For the text-containing cell, return its midpoint in (X, Y) coordinate format. 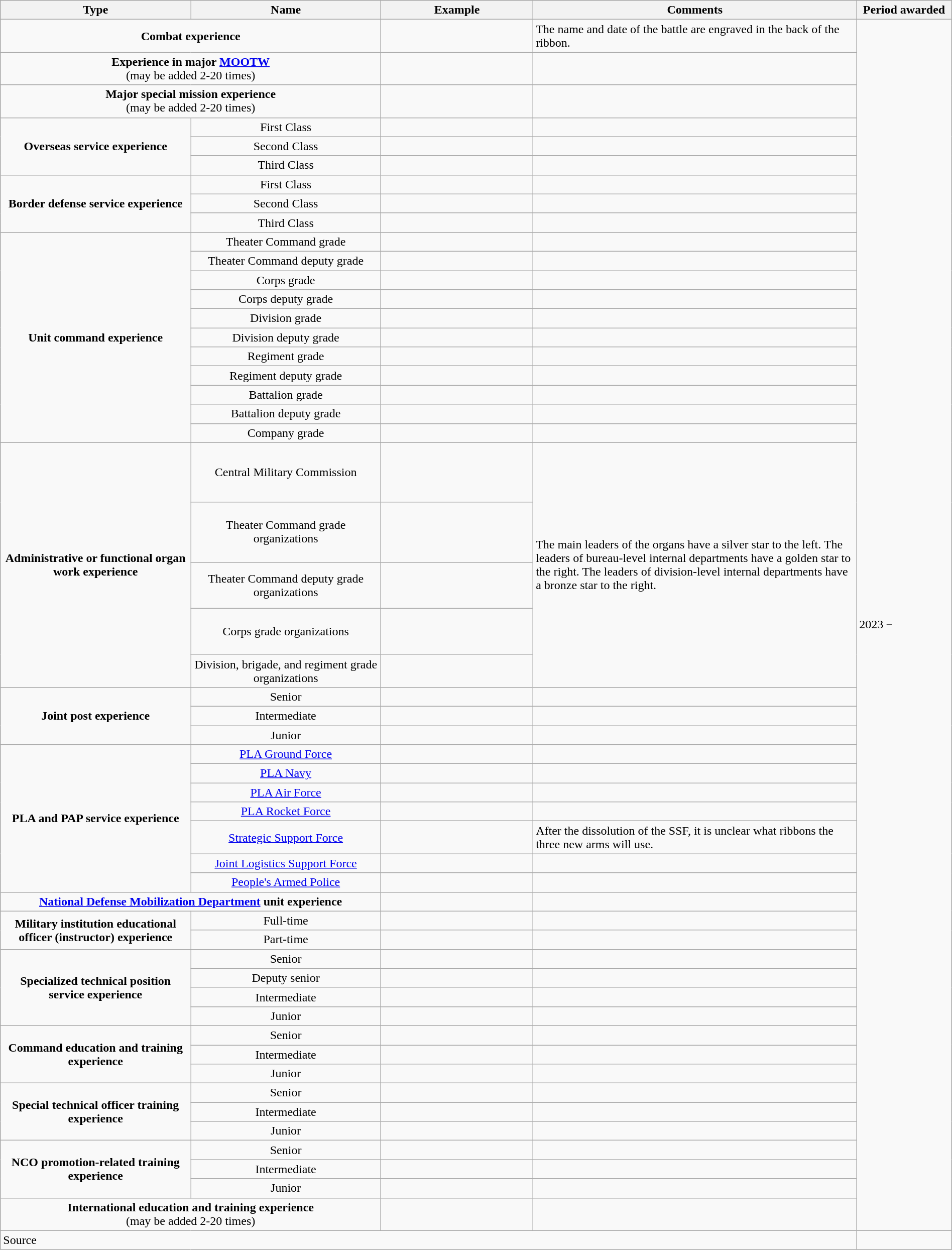
Full-time (286, 921)
Command education and training experience (95, 1054)
Corps grade organizations (286, 631)
PLA Navy (286, 773)
Company grade (286, 433)
People's Armed Police (286, 882)
Theater Command grade (286, 242)
Experience in major MOOTW(may be added 2-20 times) (191, 68)
Specialized technical position service experience (95, 987)
Overseas service experience (95, 146)
Type (95, 10)
Major special mission experience(may be added 2-20 times) (191, 101)
International education and training experience(may be added 2-20 times) (191, 1214)
Division grade (286, 318)
Battalion grade (286, 395)
Regiment grade (286, 357)
Example (457, 10)
Administrative or functional organ work experience (95, 564)
Border defense service experience (95, 203)
NCO promotion-related training experience (95, 1169)
Source (429, 1240)
Corps deputy grade (286, 299)
PLA Ground Force (286, 754)
Central Military Commission (286, 472)
Special technical officer training experience (95, 1112)
Theater Command deputy grade organizations (286, 585)
Unit command experience (95, 337)
Comments (695, 10)
Theater Command grade organizations (286, 532)
Joint Logistics Support Force (286, 863)
Part-time (286, 940)
PLA Air Force (286, 792)
PLA Rocket Force (286, 812)
2023－ (904, 625)
Regiment deputy grade (286, 376)
Military institution educational officer (instructor) experience (95, 930)
Combat experience (191, 36)
Division deputy grade (286, 337)
Corps grade (286, 280)
National Defense Mobilization Department unit experience (191, 901)
PLA and PAP service experience (95, 819)
The name and date of the battle are engraved in the back of the ribbon. (695, 36)
After the dissolution of the SSF, it is unclear what ribbons the three new arms will use. (695, 838)
Strategic Support Force (286, 838)
Name (286, 10)
Period awarded (904, 10)
Battalion deputy grade (286, 414)
Joint post experience (95, 716)
Deputy senior (286, 978)
Theater Command deputy grade (286, 261)
Division, brigade, and regiment grade organizations (286, 671)
